Extract the [x, y] coordinate from the center of the cell holding the provided text.  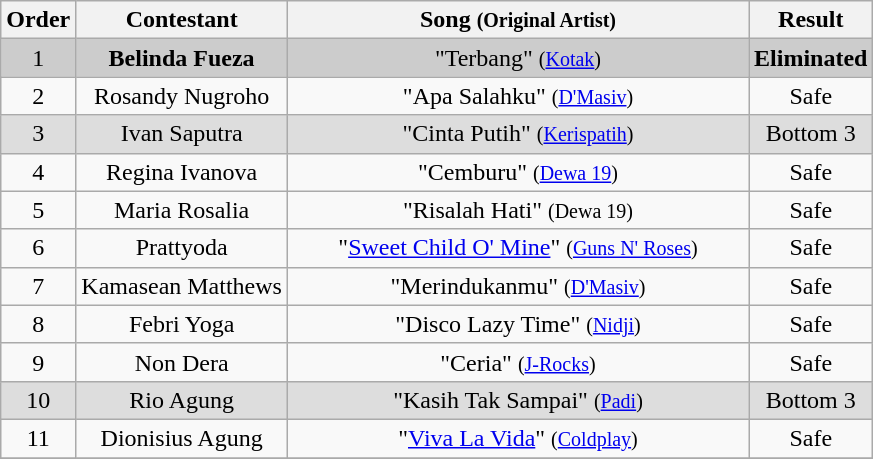
Belinda Fueza [182, 58]
9 [38, 362]
"Viva La Vida" (Coldplay) [518, 438]
Regina Ivanova [182, 172]
Eliminated [811, 58]
"Merindukanmu" (D'Masiv) [518, 286]
1 [38, 58]
8 [38, 324]
Order [38, 20]
6 [38, 248]
7 [38, 286]
"Disco Lazy Time" (Nidji) [518, 324]
Result [811, 20]
Kamasean Matthews [182, 286]
10 [38, 400]
"Cinta Putih" (Kerispatih) [518, 134]
Contestant [182, 20]
"Apa Salahku" (D'Masiv) [518, 96]
4 [38, 172]
"Risalah Hati" (Dewa 19) [518, 210]
3 [38, 134]
2 [38, 96]
Rio Agung [182, 400]
"Sweet Child O' Mine" (Guns N' Roses) [518, 248]
Rosandy Nugroho [182, 96]
"Ceria" (J-Rocks) [518, 362]
Non Dera [182, 362]
"Kasih Tak Sampai" (Padi) [518, 400]
Febri Yoga [182, 324]
"Terbang" (Kotak) [518, 58]
Dionisius Agung [182, 438]
5 [38, 210]
11 [38, 438]
Song (Original Artist) [518, 20]
Prattyoda [182, 248]
Ivan Saputra [182, 134]
"Cemburu" (Dewa 19) [518, 172]
Maria Rosalia [182, 210]
